Scan for the cell matching the given text and deliver its (X, Y) coordinate at center. 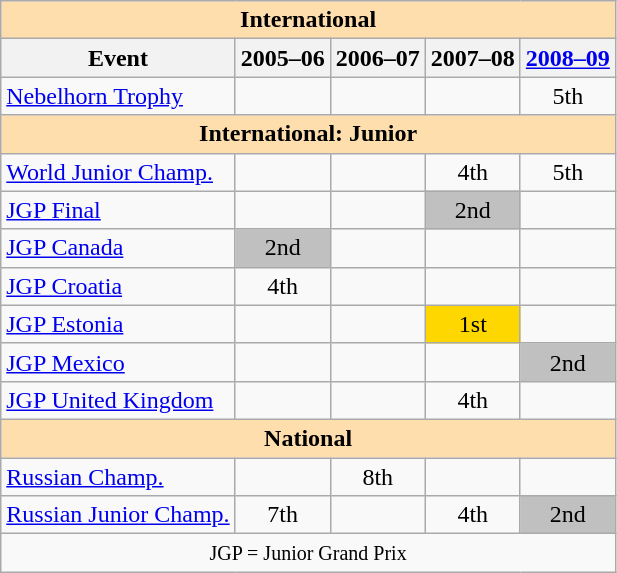
JGP Croatia (118, 286)
Nebelhorn Trophy (118, 96)
Russian Champ. (118, 477)
1st (472, 324)
2005–06 (282, 58)
National (308, 438)
JGP = Junior Grand Prix (308, 553)
Event (118, 58)
JGP Canada (118, 248)
2007–08 (472, 58)
JGP Estonia (118, 324)
Russian Junior Champ. (118, 515)
7th (282, 515)
International (308, 20)
JGP Final (118, 210)
8th (378, 477)
World Junior Champ. (118, 172)
JGP United Kingdom (118, 400)
2008–09 (568, 58)
JGP Mexico (118, 362)
International: Junior (308, 134)
2006–07 (378, 58)
